Extract the [X, Y] coordinate from the center of the cell holding the provided text.  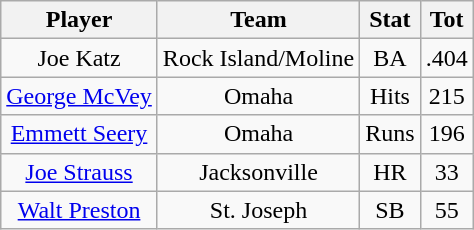
.404 [446, 58]
SB [390, 210]
55 [446, 210]
Walt Preston [80, 210]
Joe Strauss [80, 172]
Rock Island/Moline [258, 58]
Player [80, 20]
Emmett Seery [80, 134]
Hits [390, 96]
196 [446, 134]
George McVey [80, 96]
HR [390, 172]
215 [446, 96]
Runs [390, 134]
Team [258, 20]
Tot [446, 20]
Stat [390, 20]
BA [390, 58]
St. Joseph [258, 210]
Jacksonville [258, 172]
33 [446, 172]
Joe Katz [80, 58]
